Determine the (x, y) coordinate at the center of the cell enclosing the given text.  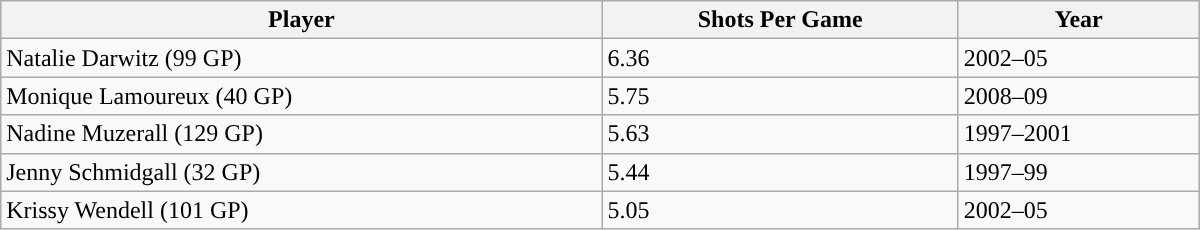
Shots Per Game (780, 20)
5.44 (780, 172)
Player (302, 20)
1997–99 (1078, 172)
6.36 (780, 58)
Nadine Muzerall (129 GP) (302, 134)
Year (1078, 20)
2008–09 (1078, 96)
Jenny Schmidgall (32 GP) (302, 172)
Monique Lamoureux (40 GP) (302, 96)
5.05 (780, 210)
1997–2001 (1078, 134)
5.63 (780, 134)
5.75 (780, 96)
Krissy Wendell (101 GP) (302, 210)
Natalie Darwitz (99 GP) (302, 58)
